For the text-containing cell, return its midpoint in [x, y] coordinate format. 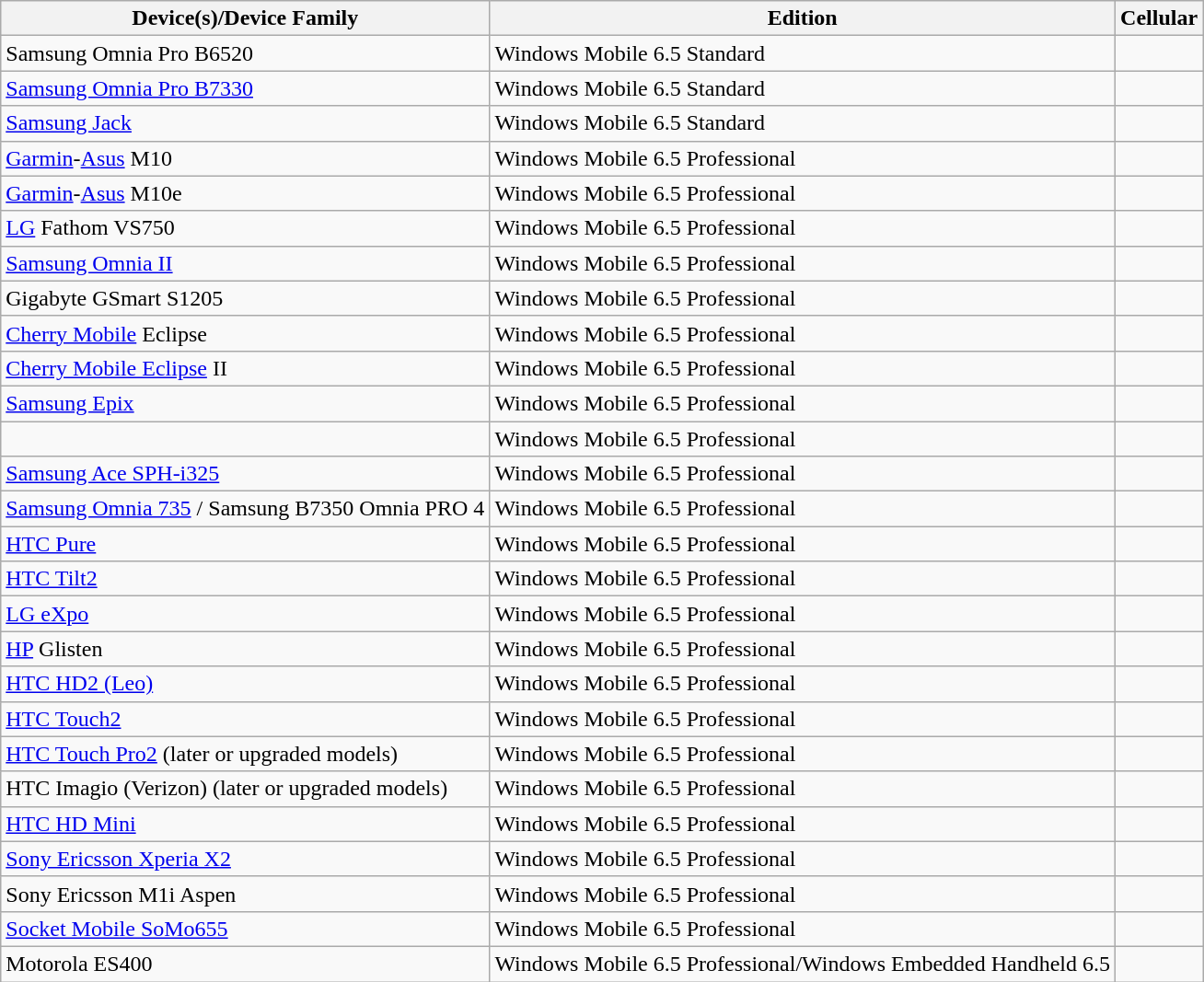
HTC HD Mini [245, 824]
Samsung Omnia II [245, 263]
Motorola ES400 [245, 964]
Cellular [1160, 18]
Sony Ericsson M1i Aspen [245, 894]
Sony Ericsson Xperia X2 [245, 859]
HTC Pure [245, 544]
Cherry Mobile Eclipse II [245, 368]
Garmin-Asus M10e [245, 193]
Samsung Jack [245, 123]
Samsung Epix [245, 403]
HTC HD2 (Leo) [245, 684]
Samsung Ace SPH-i325 [245, 474]
Device(s)/Device Family [245, 18]
HP Glisten [245, 649]
LG Fathom VS750 [245, 228]
Cherry Mobile Eclipse [245, 333]
HTC Touch Pro2 (later or upgraded models) [245, 754]
HTC Touch2 [245, 719]
Gigabyte GSmart S1205 [245, 298]
Samsung Omnia Pro B7330 [245, 88]
LG eXpo [245, 614]
Windows Mobile 6.5 Professional/Windows Embedded Handheld 6.5 [803, 964]
HTC Tilt2 [245, 579]
Edition [803, 18]
Samsung Omnia 735 / Samsung B7350 Omnia PRO 4 [245, 509]
Socket Mobile SoMo655 [245, 929]
Garmin-Asus M10 [245, 158]
Samsung Omnia Pro B6520 [245, 53]
HTC Imagio (Verizon) (later or upgraded models) [245, 789]
